Provide the (x, y) coordinate of the cell's center where the given text is located.  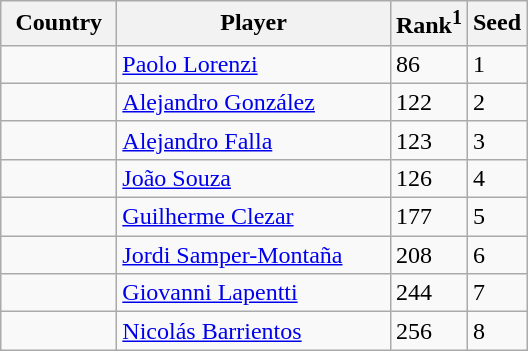
208 (428, 255)
123 (428, 140)
Country (59, 24)
Guilherme Clezar (254, 217)
256 (428, 331)
8 (496, 331)
Player (254, 24)
Jordi Samper-Montaña (254, 255)
2 (496, 102)
6 (496, 255)
86 (428, 64)
João Souza (254, 178)
3 (496, 140)
Alejandro Falla (254, 140)
5 (496, 217)
177 (428, 217)
7 (496, 293)
126 (428, 178)
Giovanni Lapentti (254, 293)
Nicolás Barrientos (254, 331)
Alejandro González (254, 102)
244 (428, 293)
4 (496, 178)
Rank1 (428, 24)
1 (496, 64)
Seed (496, 24)
122 (428, 102)
Paolo Lorenzi (254, 64)
